Output the [X, Y] coordinate of the center of the cell containing the given text.  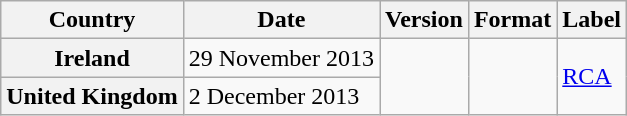
Date [281, 20]
Ireland [92, 58]
Country [92, 20]
Format [512, 20]
2 December 2013 [281, 96]
Label [592, 20]
29 November 2013 [281, 58]
United Kingdom [92, 96]
RCA [592, 77]
Version [424, 20]
